Detect which cell encompasses the target text, then output its [x, y] center coordinate. 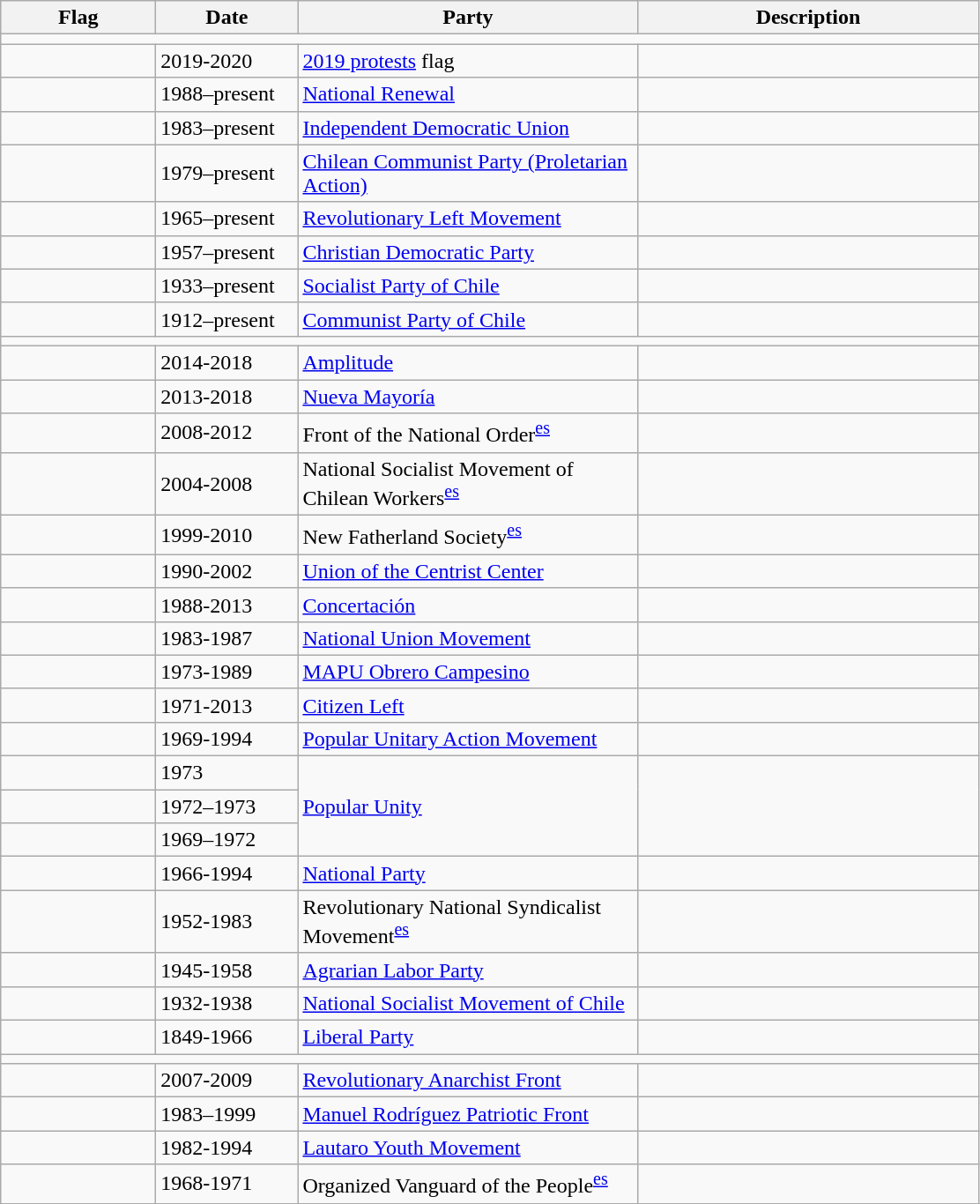
Union of the Centrist Center [468, 571]
Socialist Party of Chile [468, 286]
Amplitude [468, 362]
Nueva Mayoría [468, 396]
1982-1994 [227, 1148]
1952-1983 [227, 922]
National Union Movement [468, 638]
Christian Democratic Party [468, 252]
Front of the National Orderes [468, 434]
Independent Democratic Union [468, 128]
National Socialist Movement of Chile [468, 1003]
1968-1971 [227, 1185]
2014-2018 [227, 362]
1965–present [227, 219]
Revolutionary National Syndicalist Movementes [468, 922]
1999-2010 [227, 536]
2019 protests flag [468, 61]
1912–present [227, 319]
2004-2008 [227, 484]
Chilean Communist Party (Proletarian Action) [468, 173]
Communist Party of Chile [468, 319]
Popular Unitary Action Movement [468, 739]
Organized Vanguard of the Peoplees [468, 1185]
1969-1994 [227, 739]
2007-2009 [227, 1081]
2013-2018 [227, 396]
1979–present [227, 173]
1932-1938 [227, 1003]
Lautaro Youth Movement [468, 1148]
Citizen Left [468, 705]
1933–present [227, 286]
New Fatherland Societyes [468, 536]
Description [808, 18]
Flag [78, 18]
1983-1987 [227, 638]
1973-1989 [227, 672]
1990-2002 [227, 571]
Popular Unity [468, 806]
1966-1994 [227, 873]
MAPU Obrero Campesino [468, 672]
Revolutionary Left Movement [468, 219]
Party [468, 18]
1969–1972 [227, 840]
1988–present [227, 94]
1983–1999 [227, 1114]
1945-1958 [227, 970]
National Party [468, 873]
Date [227, 18]
2019-2020 [227, 61]
Revolutionary Anarchist Front [468, 1081]
Agrarian Labor Party [468, 970]
1983–present [227, 128]
Liberal Party [468, 1037]
2008-2012 [227, 434]
1849-1966 [227, 1037]
1973 [227, 773]
National Socialist Movement of Chilean Workerses [468, 484]
1957–present [227, 252]
1988-2013 [227, 605]
Manuel Rodríguez Patriotic Front [468, 1114]
National Renewal [468, 94]
1972–1973 [227, 806]
1971-2013 [227, 705]
Concertación [468, 605]
